Capture the cell that displays the provided text and extract its [X, Y] central coordinate. 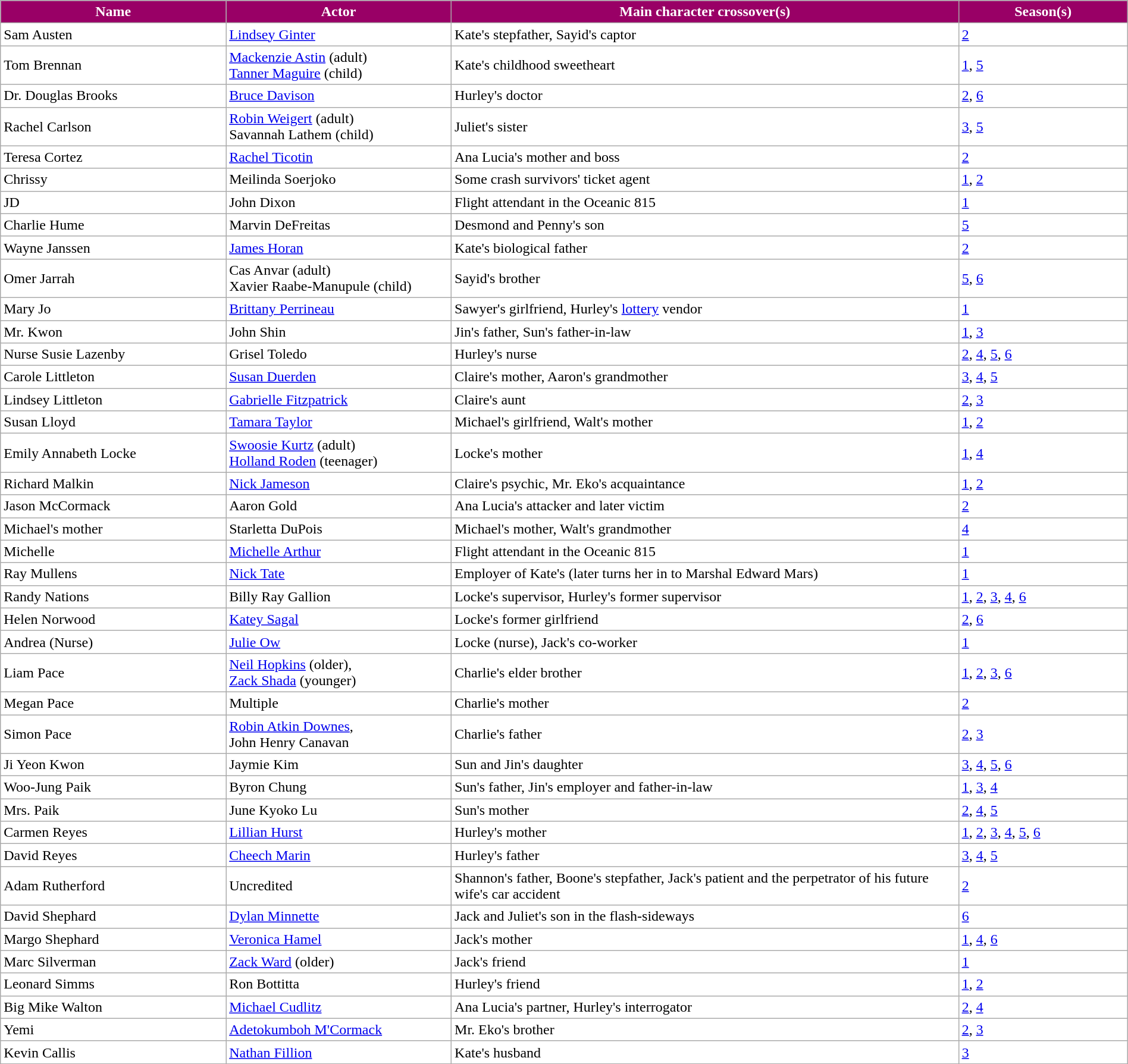
Lillian Hurst [339, 833]
Susan Duerden [339, 377]
Cas Anvar (adult)Xavier Raabe-Manupule (child) [339, 278]
Locke's mother [706, 453]
Kate's biological father [706, 247]
Adetokumboh M'Cormack [339, 1030]
1, 4 [1043, 453]
Bruce Davison [339, 96]
Carole Littleton [113, 377]
Margo Shephard [113, 939]
Desmond and Penny's son [706, 225]
June Kyoko Lu [339, 810]
Juliet's sister [706, 126]
Aaron Gold [339, 506]
Mackenzie Astin (adult)Tanner Maguire (child) [339, 65]
Claire's aunt [706, 400]
Sun's father, Jin's employer and father-in-law [706, 787]
Sayid's brother [706, 278]
Richard Malkin [113, 484]
Teresa Cortez [113, 157]
Nick Jameson [339, 484]
Meilinda Soerjoko [339, 180]
Dylan Minnette [339, 917]
Hurley's nurse [706, 354]
Andrea (Nurse) [113, 642]
Emily Annabeth Locke [113, 453]
Michael's mother [113, 529]
5, 6 [1043, 278]
Simon Pace [113, 734]
Shannon's father, Boone's stepfather, Jack's patient and the perpetrator of his future wife's car accident [706, 886]
Rachel Ticotin [339, 157]
Adam Rutherford [113, 886]
Nathan Fillion [339, 1052]
2, 4, 5 [1043, 810]
John Shin [339, 331]
Michael Cudlitz [339, 1007]
2, 4, 5, 6 [1043, 354]
6 [1043, 917]
Nick Tate [339, 574]
Claire's mother, Aaron's grandmother [706, 377]
Michelle Arthur [339, 551]
Woo-Jung Paik [113, 787]
Wayne Janssen [113, 247]
Michelle [113, 551]
Charlie's father [706, 734]
Ana Lucia's partner, Hurley's interrogator [706, 1007]
Cheech Marin [339, 855]
Swoosie Kurtz (adult) Holland Roden (teenager) [339, 453]
5 [1043, 225]
John Dixon [339, 202]
Multiple [339, 703]
David Shephard [113, 917]
Locke (nurse), Jack's co-worker [706, 642]
Jack's mother [706, 939]
Leonard Simms [113, 984]
Ji Yeon Kwon [113, 765]
Byron Chung [339, 787]
Helen Norwood [113, 619]
Ron Bottitta [339, 984]
Lindsey Littleton [113, 400]
Starletta DuPois [339, 529]
Brittany Perrineau [339, 309]
Tamara Taylor [339, 422]
1, 2, 3, 4, 6 [1043, 597]
Megan Pace [113, 703]
Chrissy [113, 180]
2, 4 [1043, 1007]
Tom Brennan [113, 65]
Ana Lucia's mother and boss [706, 157]
Jack's friend [706, 962]
Yemi [113, 1030]
James Horan [339, 247]
Marvin DeFreitas [339, 225]
Uncredited [339, 886]
Charlie's mother [706, 703]
Gabrielle Fitzpatrick [339, 400]
Dr. Douglas Brooks [113, 96]
Lindsey Ginter [339, 34]
3, 4, 5, 6 [1043, 765]
Liam Pace [113, 672]
Locke's supervisor, Hurley's former supervisor [706, 597]
Hurley's father [706, 855]
Katey Sagal [339, 619]
1, 4, 6 [1043, 939]
Michael's girlfriend, Walt's mother [706, 422]
Big Mike Walton [113, 1007]
Robin Atkin Downes, John Henry Canavan [339, 734]
Veronica Hamel [339, 939]
Kevin Callis [113, 1052]
JD [113, 202]
Kate's husband [706, 1052]
1, 2, 3, 4, 5, 6 [1043, 833]
Omer Jarrah [113, 278]
Main character crossover(s) [706, 12]
Jack and Juliet's son in the flash-sideways [706, 917]
1, 2, 3, 6 [1043, 672]
Charlie's elder brother [706, 672]
Jaymie Kim [339, 765]
Jin's father, Sun's father-in-law [706, 331]
Carmen Reyes [113, 833]
Hurley's mother [706, 833]
Sun's mother [706, 810]
1, 3 [1043, 331]
Name [113, 12]
Hurley's friend [706, 984]
Sun and Jin's daughter [706, 765]
Mr. Kwon [113, 331]
Locke's former girlfriend [706, 619]
Susan Lloyd [113, 422]
Employer of Kate's (later turns her in to Marshal Edward Mars) [706, 574]
Some crash survivors' ticket agent [706, 180]
Mrs. Paik [113, 810]
Grisel Toledo [339, 354]
David Reyes [113, 855]
4 [1043, 529]
Jason McCormack [113, 506]
1, 3, 4 [1043, 787]
Marc Silverman [113, 962]
Season(s) [1043, 12]
Billy Ray Gallion [339, 597]
Claire's psychic, Mr. Eko's acquaintance [706, 484]
Nurse Susie Lazenby [113, 354]
Kate's childhood sweetheart [706, 65]
Hurley's doctor [706, 96]
Michael's mother, Walt's grandmother [706, 529]
Mr. Eko's brother [706, 1030]
Sawyer's girlfriend, Hurley's lottery vendor [706, 309]
Mary Jo [113, 309]
Neil Hopkins (older), Zack Shada (younger) [339, 672]
Ray Mullens [113, 574]
1, 5 [1043, 65]
Randy Nations [113, 597]
Zack Ward (older) [339, 962]
Robin Weigert (adult)Savannah Lathem (child) [339, 126]
Ana Lucia's attacker and later victim [706, 506]
3 [1043, 1052]
Charlie Hume [113, 225]
Julie Ow [339, 642]
Kate's stepfather, Sayid's captor [706, 34]
3, 5 [1043, 126]
Rachel Carlson [113, 126]
Actor [339, 12]
Sam Austen [113, 34]
